From the cell containing the given text, extract its center point as [x, y] coordinate. 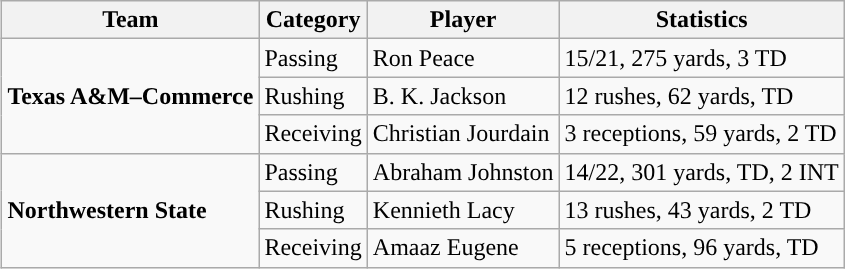
3 receptions, 59 yards, 2 TD [702, 134]
Statistics [702, 20]
Kennieth Lacy [463, 210]
Texas A&M–Commerce [130, 96]
13 rushes, 43 yards, 2 TD [702, 210]
14/22, 301 yards, TD, 2 INT [702, 172]
Abraham Johnston [463, 172]
B. K. Jackson [463, 96]
Amaaz Eugene [463, 248]
5 receptions, 96 yards, TD [702, 248]
15/21, 275 yards, 3 TD [702, 58]
Player [463, 20]
Team [130, 20]
Northwestern State [130, 210]
Christian Jourdain [463, 134]
Category [313, 20]
Ron Peace [463, 58]
12 rushes, 62 yards, TD [702, 96]
